Provide the (x, y) coordinate of the cell's center where the given text is located.  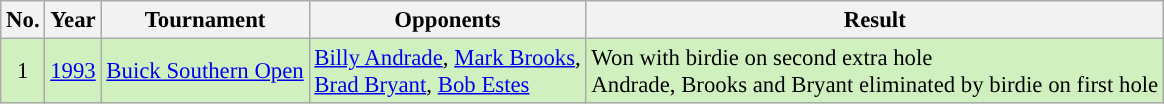
Result (874, 20)
1993 (73, 72)
Won with birdie on second extra holeAndrade, Brooks and Bryant eliminated by birdie on first hole (874, 72)
Buick Southern Open (205, 72)
Year (73, 20)
No. (23, 20)
1 (23, 72)
Billy Andrade, Mark Brooks, Brad Bryant, Bob Estes (448, 72)
Tournament (205, 20)
Opponents (448, 20)
